Output the (x, y) coordinate of the center of the cell containing the given text.  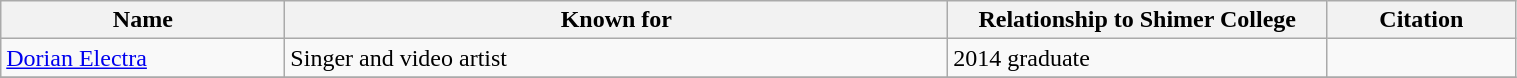
Citation (1422, 20)
Singer and video artist (616, 58)
Relationship to Shimer College (1138, 20)
Known for (616, 20)
Dorian Electra (143, 58)
2014 graduate (1138, 58)
Name (143, 20)
